Determine the (X, Y) coordinate at the center of the cell enclosing the given text.  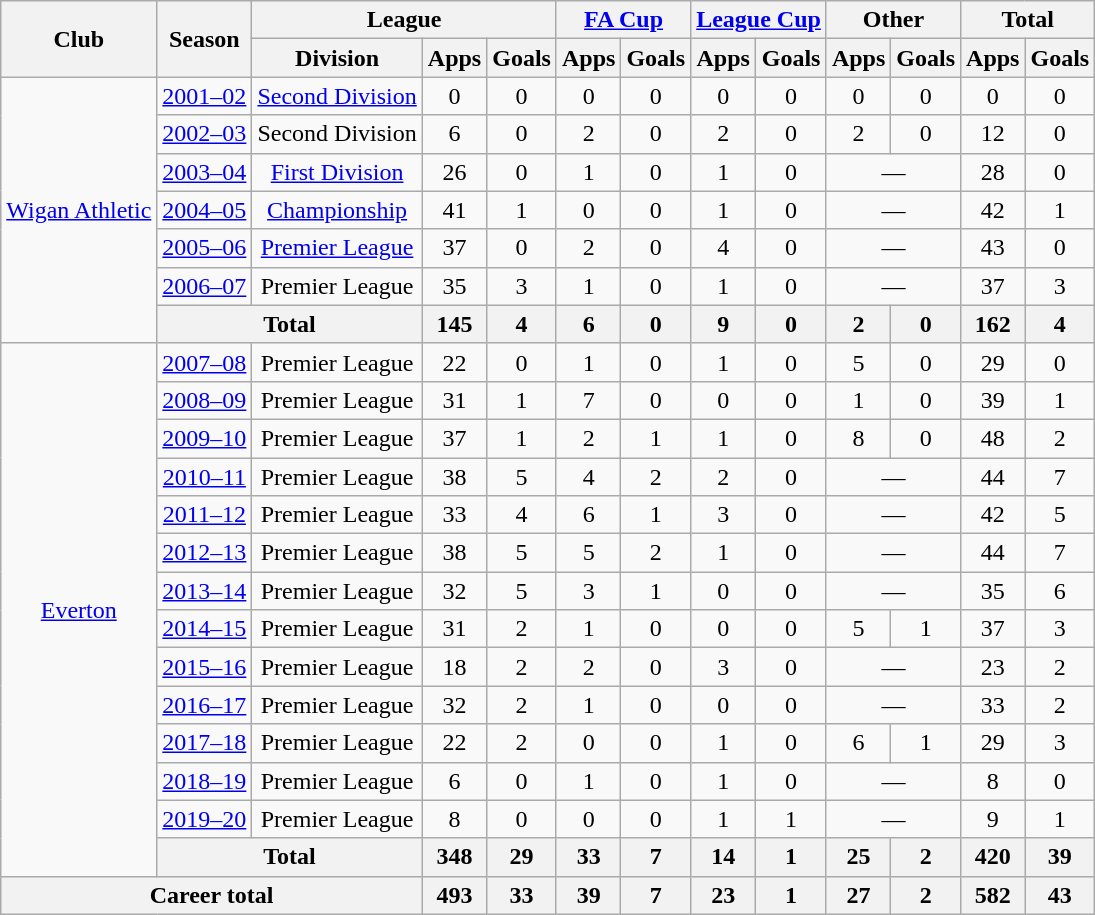
Other (893, 20)
2008–09 (204, 400)
2015–16 (204, 667)
48 (993, 438)
Wigan Athletic (79, 210)
2005–06 (204, 248)
2007–08 (204, 362)
FA Cup (623, 20)
420 (993, 857)
Club (79, 39)
2010–11 (204, 477)
2004–05 (204, 210)
25 (858, 857)
27 (858, 895)
2019–20 (204, 819)
2003–04 (204, 172)
18 (454, 667)
Everton (79, 610)
2012–13 (204, 553)
162 (993, 324)
2011–12 (204, 515)
582 (993, 895)
14 (724, 857)
2002–03 (204, 134)
Career total (212, 895)
2013–14 (204, 591)
2016–17 (204, 705)
26 (454, 172)
2018–19 (204, 781)
League (404, 20)
12 (993, 134)
2009–10 (204, 438)
2006–07 (204, 286)
Division (337, 58)
28 (993, 172)
First Division (337, 172)
493 (454, 895)
2001–02 (204, 96)
41 (454, 210)
Season (204, 39)
League Cup (759, 20)
2017–18 (204, 743)
145 (454, 324)
2014–15 (204, 629)
Championship (337, 210)
348 (454, 857)
